Return [X, Y] of the center of cell containing provided text 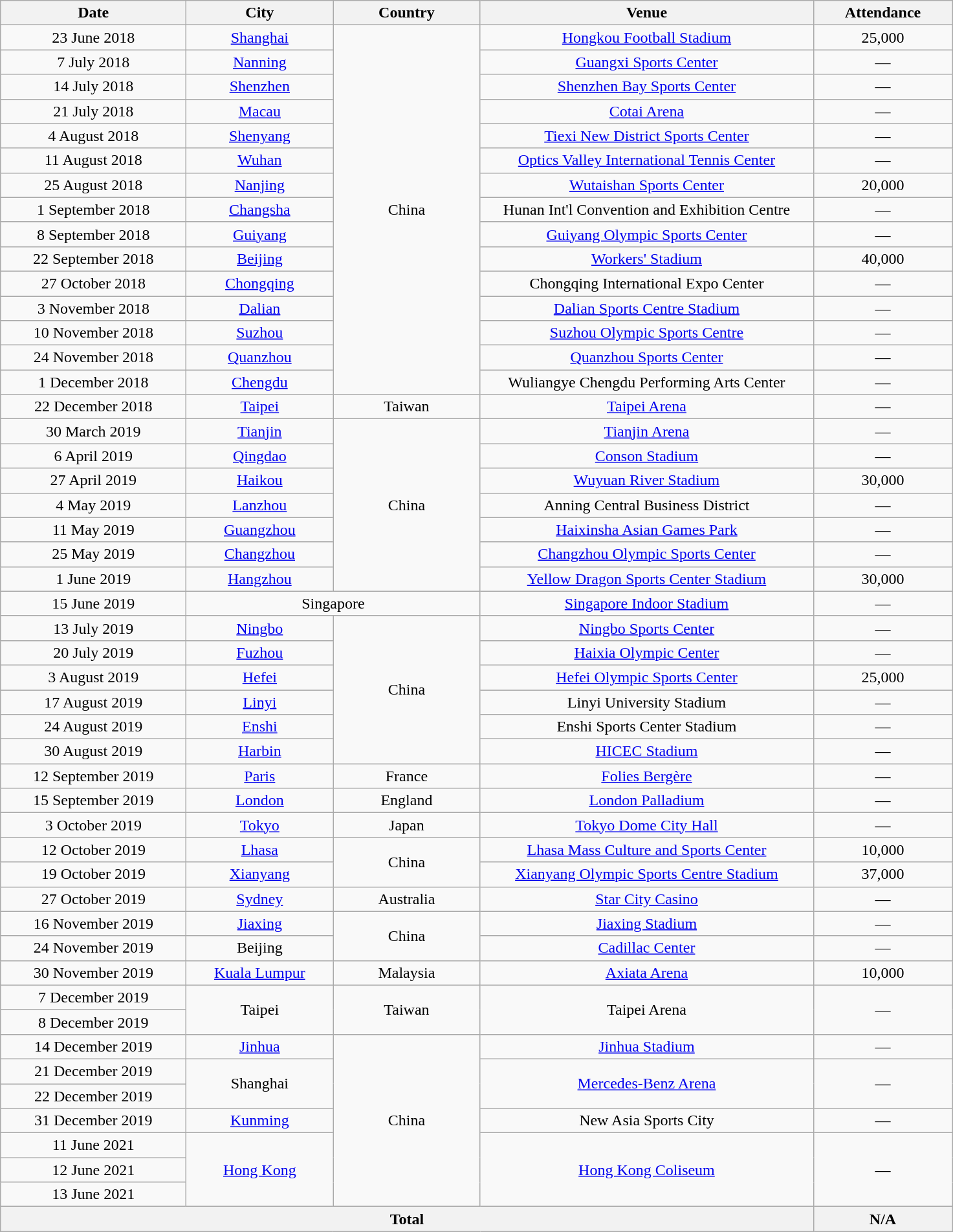
Hangzhou [260, 579]
Kuala Lumpur [260, 973]
16 November 2019 [93, 924]
7 July 2018 [93, 62]
HICEC Stadium [647, 751]
37,000 [882, 874]
N/A [882, 1219]
25 August 2018 [93, 185]
Optics Valley International Tennis Center [647, 160]
Ningbo Sports Center [647, 628]
1 December 2018 [93, 382]
14 December 2019 [93, 1046]
11 August 2018 [93, 160]
Conson Stadium [647, 456]
20 July 2019 [93, 653]
12 October 2019 [93, 850]
21 July 2018 [93, 111]
3 August 2019 [93, 677]
New Asia Sports City [647, 1121]
Tianjin [260, 431]
Tiexi New District Sports Center [647, 136]
40,000 [882, 259]
17 August 2019 [93, 702]
Harbin [260, 751]
Kunming [260, 1121]
4 August 2018 [93, 136]
27 October 2019 [93, 899]
13 June 2021 [93, 1194]
London Palladium [647, 801]
Hefei [260, 677]
Quanzhou [260, 358]
Venue [647, 13]
Jinhua [260, 1046]
31 December 2019 [93, 1121]
10 November 2018 [93, 333]
Tokyo [260, 825]
Linyi [260, 702]
England [406, 801]
Star City Casino [647, 899]
Lhasa [260, 850]
4 May 2019 [93, 505]
Shenzhen [260, 87]
Singapore [333, 603]
Hefei Olympic Sports Center [647, 677]
Singapore Indoor Stadium [647, 603]
Date [93, 13]
Haixia Olympic Center [647, 653]
Japan [406, 825]
Malaysia [406, 973]
Haikou [260, 481]
Hongkou Football Stadium [647, 38]
24 November 2018 [93, 358]
15 June 2019 [93, 603]
Suzhou [260, 333]
Lanzhou [260, 505]
22 September 2018 [93, 259]
Wuliangye Chengdu Performing Arts Center [647, 382]
Dalian Sports Centre Stadium [647, 308]
Guiyang [260, 234]
27 October 2018 [93, 283]
Hong Kong Coliseum [647, 1170]
22 December 2018 [93, 407]
30 August 2019 [93, 751]
Fuzhou [260, 653]
France [406, 776]
Jinhua Stadium [647, 1046]
Chengdu [260, 382]
14 July 2018 [93, 87]
Tianjin Arena [647, 431]
23 June 2018 [93, 38]
8 December 2019 [93, 1022]
Haixinsha Asian Games Park [647, 530]
19 October 2019 [93, 874]
Xianyang [260, 874]
City [260, 13]
Cadillac Center [647, 948]
3 November 2018 [93, 308]
Qingdao [260, 456]
Attendance [882, 13]
30 November 2019 [93, 973]
Guangzhou [260, 530]
20,000 [882, 185]
24 November 2019 [93, 948]
Nanjing [260, 185]
Macau [260, 111]
24 August 2019 [93, 727]
3 October 2019 [93, 825]
Workers' Stadium [647, 259]
Guangxi Sports Center [647, 62]
15 September 2019 [93, 801]
Cotai Arena [647, 111]
Anning Central Business District [647, 505]
Changsha [260, 210]
Total [407, 1219]
Sydney [260, 899]
Quanzhou Sports Center [647, 358]
Hong Kong [260, 1170]
Guiyang Olympic Sports Center [647, 234]
Enshi Sports Center Stadium [647, 727]
12 June 2021 [93, 1170]
Nanning [260, 62]
11 May 2019 [93, 530]
7 December 2019 [93, 997]
Tokyo Dome City Hall [647, 825]
Paris [260, 776]
Mercedes-Benz Arena [647, 1083]
Jiaxing Stadium [647, 924]
Folies Bergère [647, 776]
13 July 2019 [93, 628]
Wuhan [260, 160]
Lhasa Mass Culture and Sports Center [647, 850]
Country [406, 13]
25 May 2019 [93, 554]
30 March 2019 [93, 431]
Yellow Dragon Sports Center Stadium [647, 579]
Enshi [260, 727]
22 December 2019 [93, 1096]
Dalian [260, 308]
Hunan Int'l Convention and Exhibition Centre [647, 210]
Axiata Arena [647, 973]
Chongqing International Expo Center [647, 283]
Ningbo [260, 628]
London [260, 801]
6 April 2019 [93, 456]
Jiaxing [260, 924]
Changzhou [260, 554]
8 September 2018 [93, 234]
Shenzhen Bay Sports Center [647, 87]
11 June 2021 [93, 1145]
21 December 2019 [93, 1071]
Wuyuan River Stadium [647, 481]
Chongqing [260, 283]
1 June 2019 [93, 579]
1 September 2018 [93, 210]
Xianyang Olympic Sports Centre Stadium [647, 874]
Wutaishan Sports Center [647, 185]
Linyi University Stadium [647, 702]
27 April 2019 [93, 481]
Shenyang [260, 136]
Australia [406, 899]
12 September 2019 [93, 776]
Suzhou Olympic Sports Centre [647, 333]
Changzhou Olympic Sports Center [647, 554]
